Detect which cell encompasses the target text, then output its [X, Y] center coordinate. 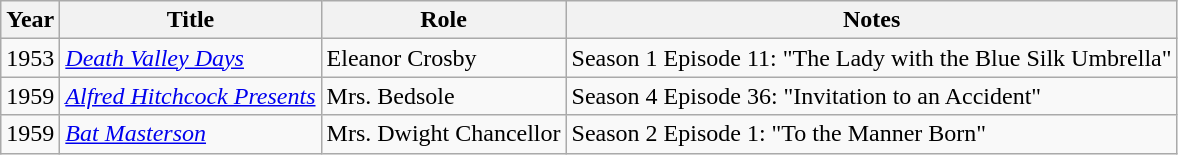
Death Valley Days [190, 58]
Role [444, 20]
Notes [872, 20]
1953 [30, 58]
Season 2 Episode 1: "To the Manner Born" [872, 134]
Season 4 Episode 36: "Invitation to an Accident" [872, 96]
Bat Masterson [190, 134]
Alfred Hitchcock Presents [190, 96]
Mrs. Dwight Chancellor [444, 134]
Mrs. Bedsole [444, 96]
Eleanor Crosby [444, 58]
Title [190, 20]
Season 1 Episode 11: "The Lady with the Blue Silk Umbrella" [872, 58]
Year [30, 20]
